Capture the cell that displays the provided text and extract its [x, y] central coordinate. 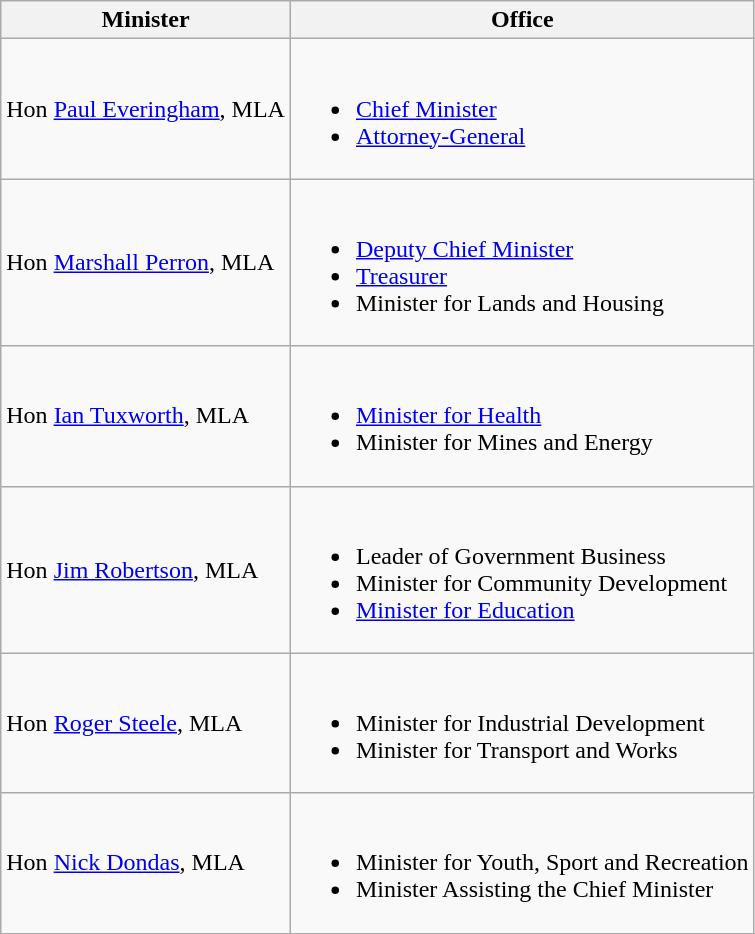
Minister for Youth, Sport and RecreationMinister Assisting the Chief Minister [522, 863]
Hon Ian Tuxworth, MLA [146, 416]
Deputy Chief MinisterTreasurerMinister for Lands and Housing [522, 262]
Minister for Industrial DevelopmentMinister for Transport and Works [522, 723]
Hon Jim Robertson, MLA [146, 570]
Minister [146, 20]
Hon Nick Dondas, MLA [146, 863]
Minister for HealthMinister for Mines and Energy [522, 416]
Hon Roger Steele, MLA [146, 723]
Hon Marshall Perron, MLA [146, 262]
Leader of Government BusinessMinister for Community DevelopmentMinister for Education [522, 570]
Chief MinisterAttorney-General [522, 109]
Hon Paul Everingham, MLA [146, 109]
Office [522, 20]
